Provide the [x, y] coordinate of the cell's center where the given text is located.  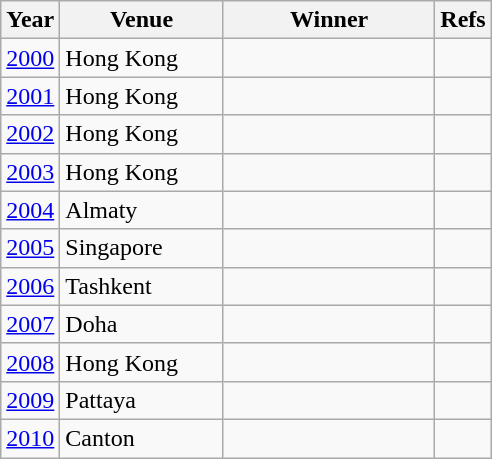
2007 [30, 324]
2000 [30, 58]
2009 [30, 400]
Refs [463, 20]
Venue [142, 20]
Doha [142, 324]
2002 [30, 134]
Almaty [142, 210]
Canton [142, 438]
2005 [30, 248]
Winner [329, 20]
2001 [30, 96]
2008 [30, 362]
2004 [30, 210]
2006 [30, 286]
2010 [30, 438]
Singapore [142, 248]
Tashkent [142, 286]
2003 [30, 172]
Year [30, 20]
Pattaya [142, 400]
